Capture the cell that displays the provided text and extract its [X, Y] central coordinate. 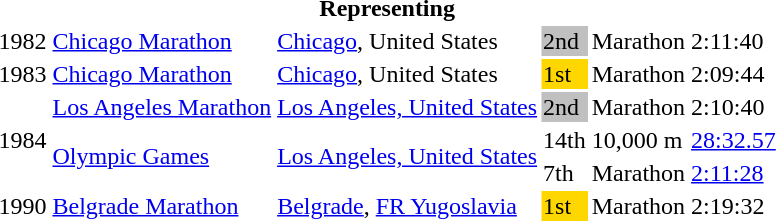
10,000 m [638, 140]
Los Angeles Marathon [162, 107]
Belgrade, FR Yugoslavia [408, 206]
Olympic Games [162, 156]
Belgrade Marathon [162, 206]
14th [565, 140]
7th [565, 173]
